Search for the cell housing the specified text and yield its (x, y) center coordinate. 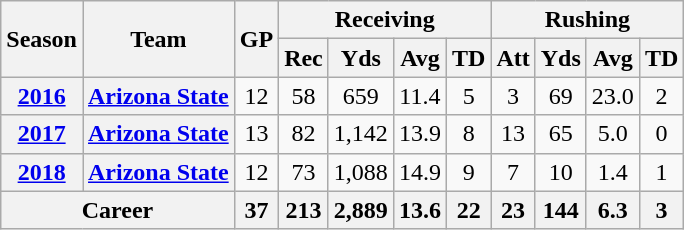
6.3 (612, 210)
1 (661, 172)
37 (256, 210)
2016 (42, 96)
1,088 (360, 172)
10 (560, 172)
2018 (42, 172)
13.6 (420, 210)
1,142 (360, 134)
659 (360, 96)
213 (304, 210)
9 (468, 172)
1.4 (612, 172)
0 (661, 134)
22 (468, 210)
65 (560, 134)
23 (513, 210)
Team (158, 39)
5.0 (612, 134)
Career (118, 210)
58 (304, 96)
GP (256, 39)
144 (560, 210)
69 (560, 96)
Rushing (588, 20)
2 (661, 96)
8 (468, 134)
82 (304, 134)
73 (304, 172)
13.9 (420, 134)
Rec (304, 58)
Att (513, 58)
23.0 (612, 96)
Season (42, 39)
11.4 (420, 96)
14.9 (420, 172)
2,889 (360, 210)
Receiving (385, 20)
2017 (42, 134)
5 (468, 96)
7 (513, 172)
